Provide the (X, Y) coordinate of the cell's center where the given text is located.  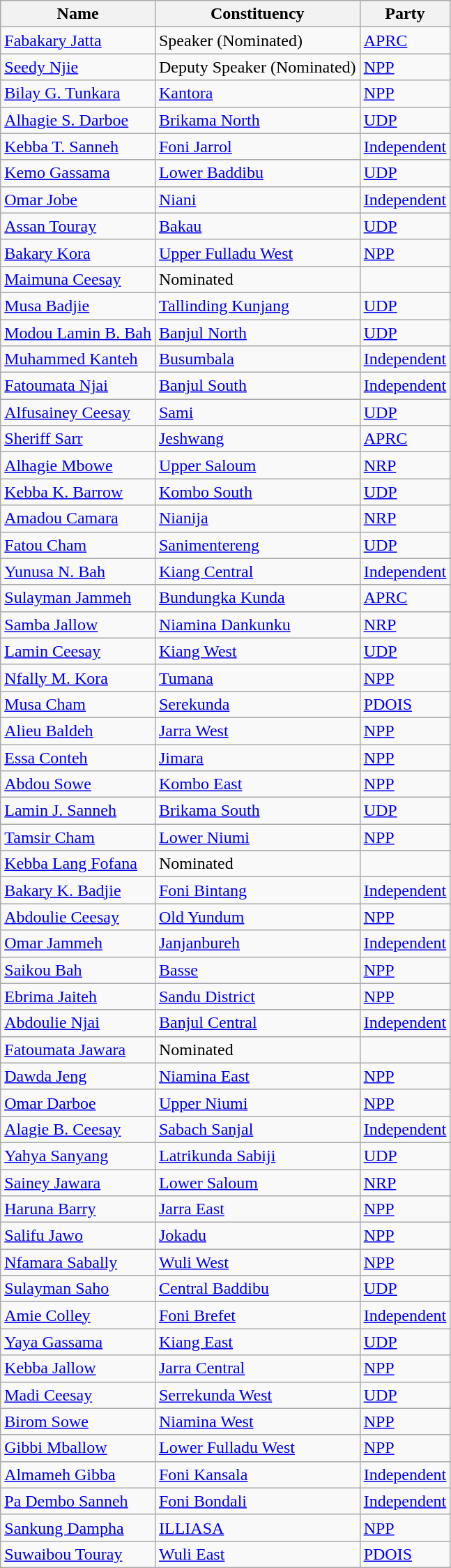
Niamina Dankunku (257, 625)
Foni Bintang (257, 890)
Brikama South (257, 811)
Kombo East (257, 784)
Alhagie S. Darboe (78, 120)
Serekunda (257, 704)
Musa Badjie (78, 306)
Yaya Gassama (78, 1342)
Sainey Jawara (78, 1183)
Latrikunda Sabiji (257, 1156)
Alieu Baldeh (78, 731)
Sulayman Jammeh (78, 598)
Kiang East (257, 1342)
Sulayman Saho (78, 1289)
Lamin J. Sanneh (78, 811)
Foni Brefet (257, 1315)
Speaker (Nominated) (257, 40)
Omar Jobe (78, 200)
Abdoulie Njai (78, 1023)
Assan Touray (78, 226)
Sandu District (257, 996)
Jokadu (257, 1236)
Modou Lamin B. Bah (78, 333)
Amadou Camara (78, 518)
Yunusa N. Bah (78, 572)
Niamina East (257, 1076)
Kebba K. Barrow (78, 492)
Banjul Central (257, 1023)
Pa Dembo Sanneh (78, 1501)
Sabach Sanjal (257, 1129)
Nfamara Sabally (78, 1262)
Muhammed Kanteh (78, 359)
Abdou Sowe (78, 784)
Omar Darboe (78, 1103)
Kombo South (257, 492)
Saikou Bah (78, 970)
Musa Cham (78, 704)
Banjul North (257, 333)
Yahya Sanyang (78, 1156)
Ebrima Jaiteh (78, 996)
ILLIASA (257, 1528)
Fatoumata Jawara (78, 1050)
Kebba Lang Fofana (78, 864)
Niamina West (257, 1421)
Kemo Gassama (78, 173)
Amie Colley (78, 1315)
Dawda Jeng (78, 1076)
Jarra Central (257, 1368)
Sankung Dampha (78, 1528)
Tamsir Cham (78, 837)
Maimuna Ceesay (78, 279)
Almameh Gibba (78, 1474)
Madi Ceesay (78, 1395)
Kantora (257, 94)
Old Yundum (257, 917)
Basse (257, 970)
Kiang West (257, 651)
Nfally M. Kora (78, 678)
Brikama North (257, 120)
Kebba Jallow (78, 1368)
Salifu Jawo (78, 1236)
Name (78, 14)
Foni Kansala (257, 1474)
Foni Bondali (257, 1501)
Sanimentereng (257, 545)
Bilay G. Tunkara (78, 94)
Foni Jarrol (257, 147)
Lower Saloum (257, 1183)
Tumana (257, 678)
Party (405, 14)
Upper Niumi (257, 1103)
Samba Jallow (78, 625)
Seedy Njie (78, 67)
Bakary K. Badjie (78, 890)
Nianija (257, 518)
Alhagie Mbowe (78, 465)
Bundungka Kunda (257, 598)
Alfusainey Ceesay (78, 412)
Niani (257, 200)
Haruna Barry (78, 1209)
Constituency (257, 14)
Sami (257, 412)
Kiang Central (257, 572)
Sheriff Sarr (78, 439)
Lower Niumi (257, 837)
Central Baddibu (257, 1289)
Essa Conteh (78, 757)
Bakary Kora (78, 253)
Tallinding Kunjang (257, 306)
Abdoulie Ceesay (78, 917)
Upper Fulladu West (257, 253)
Birom Sowe (78, 1421)
Fatoumata Njai (78, 386)
Fatou Cham (78, 545)
Kebba T. Sanneh (78, 147)
Fabakary Jatta (78, 40)
Wuli West (257, 1262)
Gibbi Mballow (78, 1448)
Lamin Ceesay (78, 651)
Suwaibou Touray (78, 1554)
Janjanbureh (257, 943)
Wuli East (257, 1554)
Jarra West (257, 731)
Omar Jammeh (78, 943)
Deputy Speaker (Nominated) (257, 67)
Busumbala (257, 359)
Serrekunda West (257, 1395)
Bakau (257, 226)
Jarra East (257, 1209)
Jeshwang (257, 439)
Upper Saloum (257, 465)
Lower Baddibu (257, 173)
Jimara (257, 757)
Alagie B. Ceesay (78, 1129)
Lower Fulladu West (257, 1448)
Banjul South (257, 386)
